Pinpoint the cell where the given text exists, returning its [x, y] midpoint coordinate. 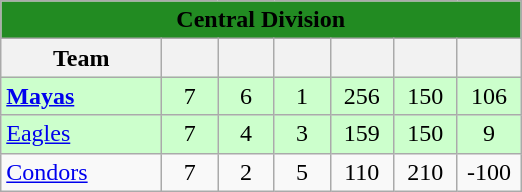
3 [302, 134]
-100 [489, 172]
Central Division [261, 20]
106 [489, 96]
Mayas [82, 96]
1 [302, 96]
Team [82, 58]
110 [362, 172]
9 [489, 134]
Condors [82, 172]
2 [246, 172]
5 [302, 172]
256 [362, 96]
Eagles [82, 134]
159 [362, 134]
4 [246, 134]
6 [246, 96]
210 [426, 172]
